Locate the cell with the specified text and output its [X, Y] center coordinate. 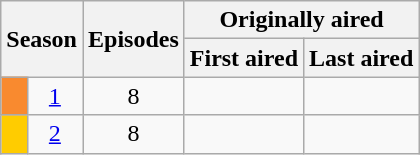
2 [54, 134]
Episodes [133, 39]
Season [42, 39]
First aired [244, 58]
Originally aired [302, 20]
1 [54, 96]
Last aired [362, 58]
